Find where the given text appears and provide that cell's center as (x, y) coordinate. 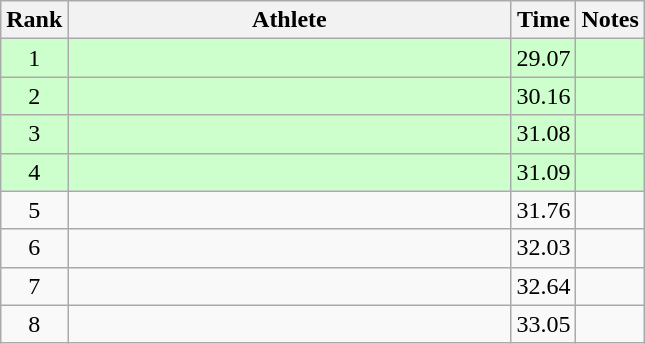
33.05 (544, 324)
29.07 (544, 58)
3 (34, 134)
Rank (34, 20)
31.09 (544, 172)
2 (34, 96)
5 (34, 210)
Athlete (290, 20)
31.08 (544, 134)
6 (34, 248)
32.03 (544, 248)
8 (34, 324)
4 (34, 172)
1 (34, 58)
30.16 (544, 96)
7 (34, 286)
31.76 (544, 210)
32.64 (544, 286)
Time (544, 20)
Notes (610, 20)
